Detect which cell encompasses the target text, then output its [X, Y] center coordinate. 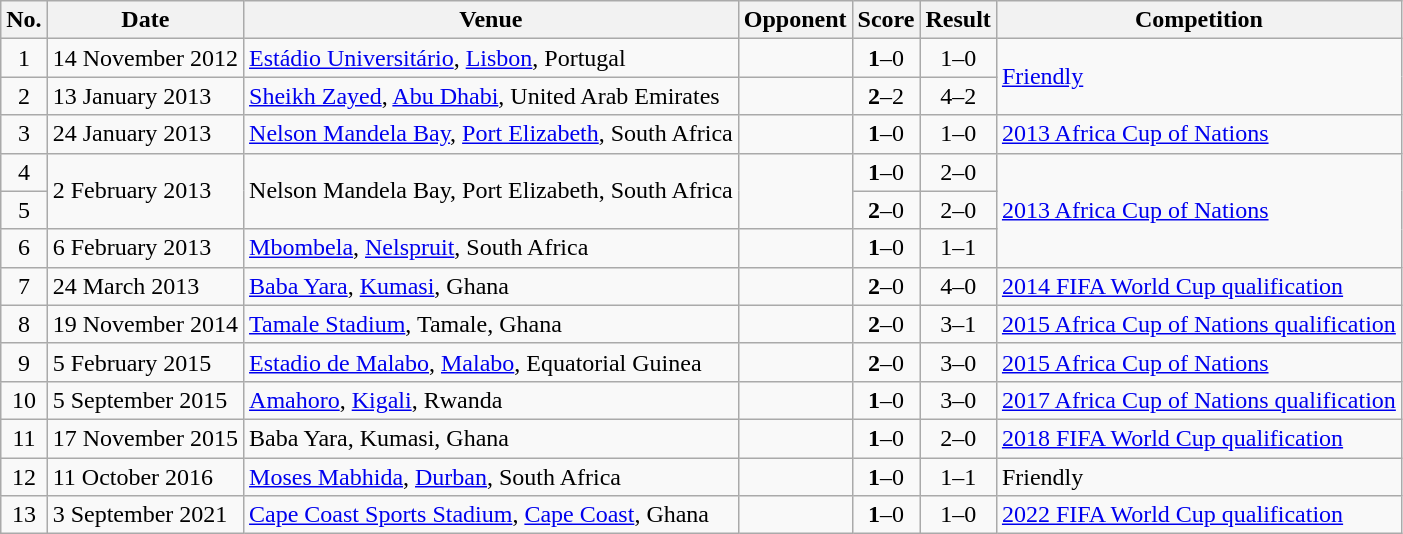
Estádio Universitário, Lisbon, Portugal [492, 58]
Sheikh Zayed, Abu Dhabi, United Arab Emirates [492, 96]
Result [958, 20]
8 [24, 324]
4 [24, 172]
Date [145, 20]
5 February 2015 [145, 362]
2017 Africa Cup of Nations qualification [1198, 400]
3 September 2021 [145, 515]
11 [24, 438]
2 [24, 96]
13 January 2013 [145, 96]
Mbombela, Nelspruit, South Africa [492, 248]
24 March 2013 [145, 286]
1 [24, 58]
6 [24, 248]
Cape Coast Sports Stadium, Cape Coast, Ghana [492, 515]
24 January 2013 [145, 134]
Competition [1198, 20]
3 [24, 134]
Tamale Stadium, Tamale, Ghana [492, 324]
5 September 2015 [145, 400]
4–2 [958, 96]
13 [24, 515]
5 [24, 210]
Venue [492, 20]
11 October 2016 [145, 477]
2015 Africa Cup of Nations [1198, 362]
10 [24, 400]
2015 Africa Cup of Nations qualification [1198, 324]
2014 FIFA World Cup qualification [1198, 286]
2–2 [886, 96]
2 February 2013 [145, 191]
2022 FIFA World Cup qualification [1198, 515]
7 [24, 286]
Score [886, 20]
No. [24, 20]
17 November 2015 [145, 438]
Moses Mabhida, Durban, South Africa [492, 477]
Amahoro, Kigali, Rwanda [492, 400]
4–0 [958, 286]
6 February 2013 [145, 248]
9 [24, 362]
14 November 2012 [145, 58]
2018 FIFA World Cup qualification [1198, 438]
Estadio de Malabo, Malabo, Equatorial Guinea [492, 362]
Opponent [795, 20]
3–1 [958, 324]
12 [24, 477]
19 November 2014 [145, 324]
